Provide the [X, Y] coordinate of the cell's center where the given text is located.  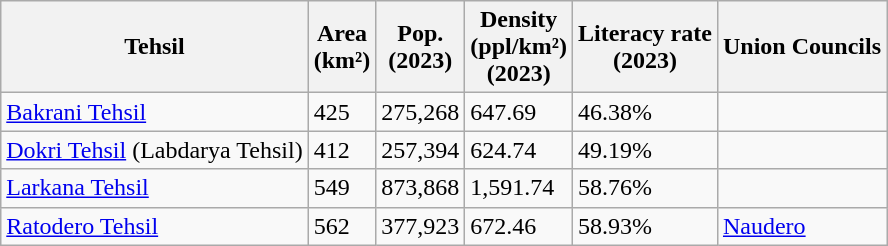
Naudero [802, 226]
Density(ppl/km²)(2023) [519, 47]
58.93% [644, 226]
275,268 [420, 112]
Larkana Tehsil [154, 188]
425 [342, 112]
624.74 [519, 150]
Dokri Tehsil (Labdarya Tehsil) [154, 150]
Bakrani Tehsil [154, 112]
257,394 [420, 150]
Tehsil [154, 47]
Pop.(2023) [420, 47]
1,591.74 [519, 188]
377,923 [420, 226]
46.38% [644, 112]
Ratodero Tehsil [154, 226]
Area(km²) [342, 47]
Union Councils [802, 47]
549 [342, 188]
672.46 [519, 226]
873,868 [420, 188]
Literacy rate(2023) [644, 47]
58.76% [644, 188]
562 [342, 226]
412 [342, 150]
647.69 [519, 112]
49.19% [644, 150]
